Locate the cell with the specified text and output its (X, Y) center coordinate. 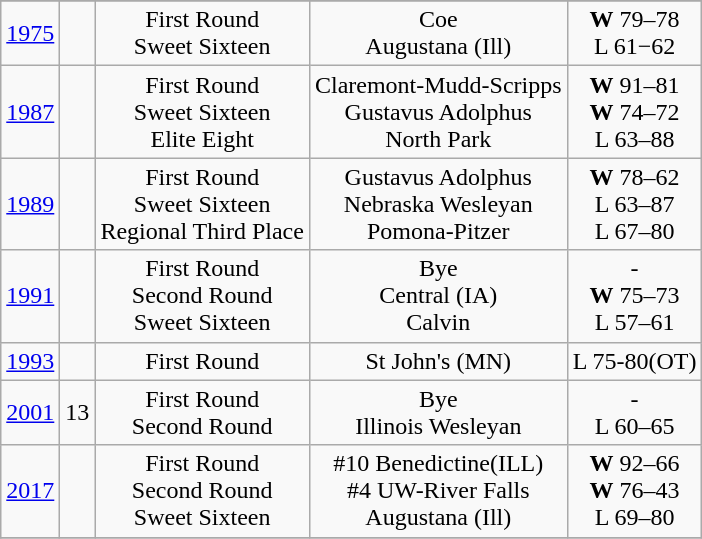
- W 75–73 L 57–61 (634, 296)
ByeIllinois Wesleyan (438, 412)
Claremont-Mudd-ScrippsGustavus AdolphusNorth Park (438, 112)
St John's (MN) (438, 361)
1989 (30, 204)
W 91–81W 74–72L 63–88 (634, 112)
2017 (30, 491)
W 92–66W 76–43L 69–80 (634, 491)
1987 (30, 112)
-L 60–65 (634, 412)
W 79–78L 61−62 (634, 34)
L 75-80(OT) (634, 361)
First Round (202, 361)
13 (78, 412)
CoeAugustana (Ill) (438, 34)
Gustavus AdolphusNebraska WesleyanPomona-Pitzer (438, 204)
First RoundSweet SixteenRegional Third Place (202, 204)
2001 (30, 412)
#10 Benedictine(ILL) #4 UW-River FallsAugustana (Ill) (438, 491)
1991 (30, 296)
First RoundSecond Round (202, 412)
1993 (30, 361)
First RoundSweet Sixteen (202, 34)
1975 (30, 34)
First RoundSweet SixteenElite Eight (202, 112)
ByeCentral (IA)Calvin (438, 296)
W 78–62L 63–87L 67–80 (634, 204)
